Locate the cell with the specified text and output its (X, Y) center coordinate. 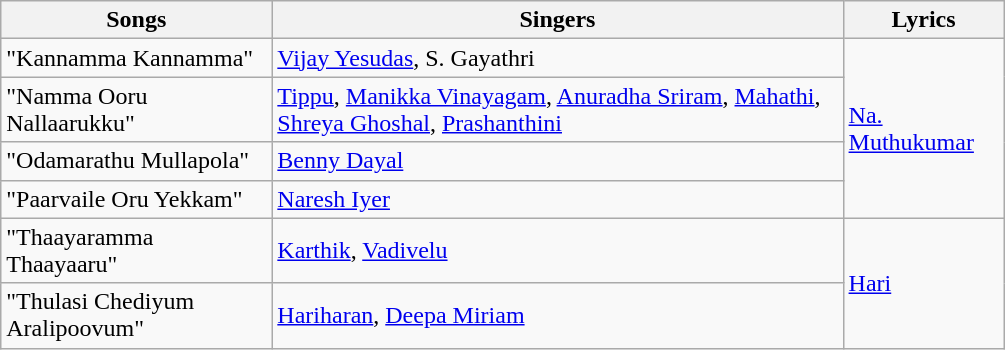
Hariharan, Deepa Miriam (558, 316)
Vijay Yesudas, S. Gayathri (558, 58)
Benny Dayal (558, 161)
Naresh Iyer (558, 199)
Tippu, Manikka Vinayagam, Anuradha Sriram, Mahathi, Shreya Ghoshal, Prashanthini (558, 110)
Hari (924, 283)
"Paarvaile Oru Yekkam" (136, 199)
"Thaayaramma Thaayaaru" (136, 250)
Singers (558, 20)
"Thulasi Chediyum Aralipoovum" (136, 316)
"Namma Ooru Nallaarukku" (136, 110)
Songs (136, 20)
Lyrics (924, 20)
Karthik, Vadivelu (558, 250)
"Odamarathu Mullapola" (136, 161)
Na. Muthukumar (924, 128)
"Kannamma Kannamma" (136, 58)
